Detect which cell encompasses the target text, then output its (X, Y) center coordinate. 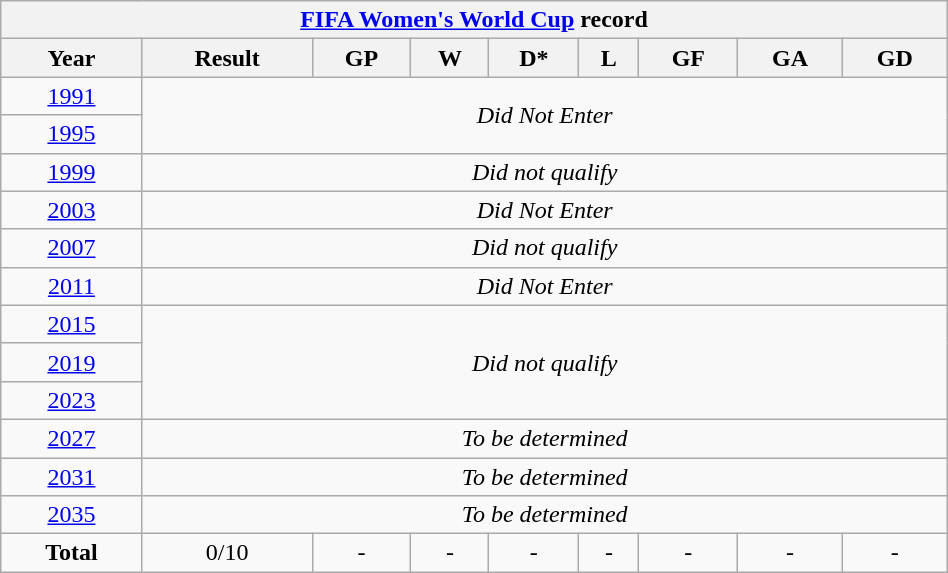
2027 (72, 438)
2031 (72, 477)
L (609, 58)
2019 (72, 362)
GA (790, 58)
2003 (72, 210)
1999 (72, 172)
2015 (72, 324)
2023 (72, 400)
D* (534, 58)
2011 (72, 286)
W (450, 58)
GP (362, 58)
FIFA Women's World Cup record (474, 20)
GD (894, 58)
GF (688, 58)
0/10 (227, 553)
Total (72, 553)
1995 (72, 134)
Year (72, 58)
Result (227, 58)
2007 (72, 248)
1991 (72, 96)
2035 (72, 515)
